Pinpoint the cell where the given text exists, returning its [x, y] midpoint coordinate. 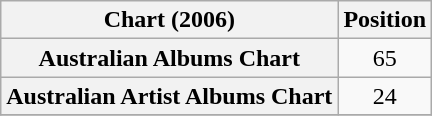
65 [385, 58]
Position [385, 20]
Australian Artist Albums Chart [170, 96]
Chart (2006) [170, 20]
Australian Albums Chart [170, 58]
24 [385, 96]
